Locate the cell with the specified text and output its (x, y) center coordinate. 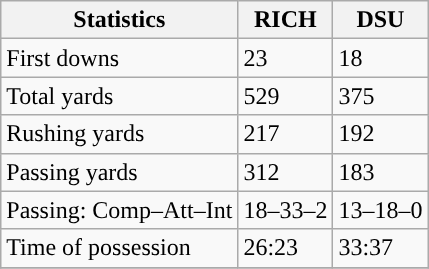
First downs (120, 58)
RICH (286, 20)
375 (380, 96)
Time of possession (120, 248)
18–33–2 (286, 210)
192 (380, 134)
529 (286, 96)
26:23 (286, 248)
18 (380, 58)
13–18–0 (380, 210)
33:37 (380, 248)
Total yards (120, 96)
183 (380, 172)
217 (286, 134)
23 (286, 58)
Passing: Comp–Att–Int (120, 210)
DSU (380, 20)
Rushing yards (120, 134)
312 (286, 172)
Statistics (120, 20)
Passing yards (120, 172)
